Search for the cell housing the specified text and yield its (X, Y) center coordinate. 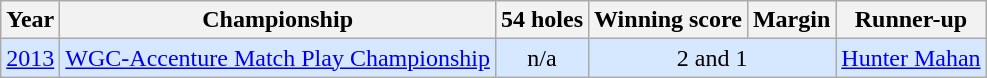
54 holes (542, 20)
n/a (542, 58)
Winning score (668, 20)
2 and 1 (712, 58)
Championship (278, 20)
Year (30, 20)
Runner-up (911, 20)
Margin (791, 20)
WGC-Accenture Match Play Championship (278, 58)
Hunter Mahan (911, 58)
2013 (30, 58)
